Determine the (x, y) coordinate at the center of the cell enclosing the given text.  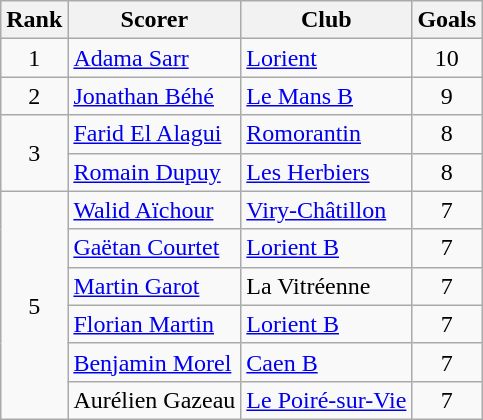
Viry-Châtillon (326, 210)
2 (34, 96)
Rank (34, 20)
Jonathan Béhé (154, 96)
Aurélien Gazeau (154, 400)
Adama Sarr (154, 58)
Martin Garot (154, 286)
Le Mans B (326, 96)
Romorantin (326, 134)
9 (447, 96)
Scorer (154, 20)
Benjamin Morel (154, 362)
Caen B (326, 362)
Le Poiré-sur-Vie (326, 400)
La Vitréenne (326, 286)
Walid Aïchour (154, 210)
Goals (447, 20)
Florian Martin (154, 324)
1 (34, 58)
Lorient (326, 58)
Gaëtan Courtet (154, 248)
Club (326, 20)
Farid El Alagui (154, 134)
3 (34, 153)
Romain Dupuy (154, 172)
5 (34, 305)
Les Herbiers (326, 172)
10 (447, 58)
